For the text-containing cell, return its midpoint in [X, Y] coordinate format. 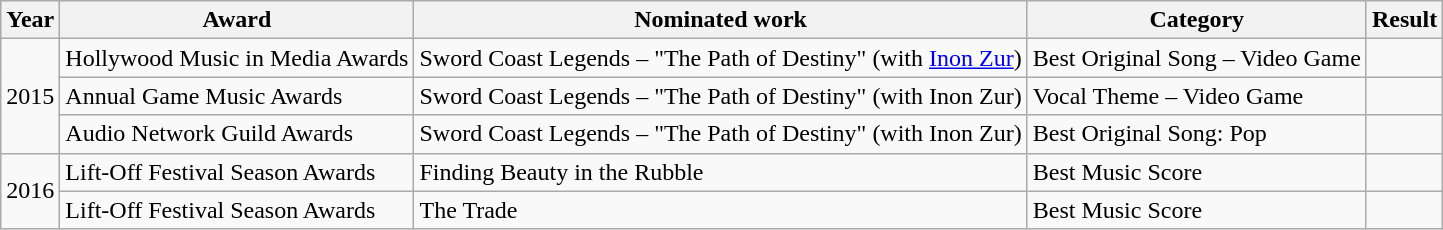
Nominated work [720, 20]
2016 [30, 191]
Year [30, 20]
Category [1196, 20]
Best Original Song – Video Game [1196, 58]
Vocal Theme – Video Game [1196, 96]
The Trade [720, 210]
Result [1404, 20]
Audio Network Guild Awards [237, 134]
Award [237, 20]
Best Original Song: Pop [1196, 134]
Annual Game Music Awards [237, 96]
2015 [30, 96]
Finding Beauty in the Rubble [720, 172]
Hollywood Music in Media Awards [237, 58]
